Extract the (X, Y) coordinate from the center of the cell holding the provided text.  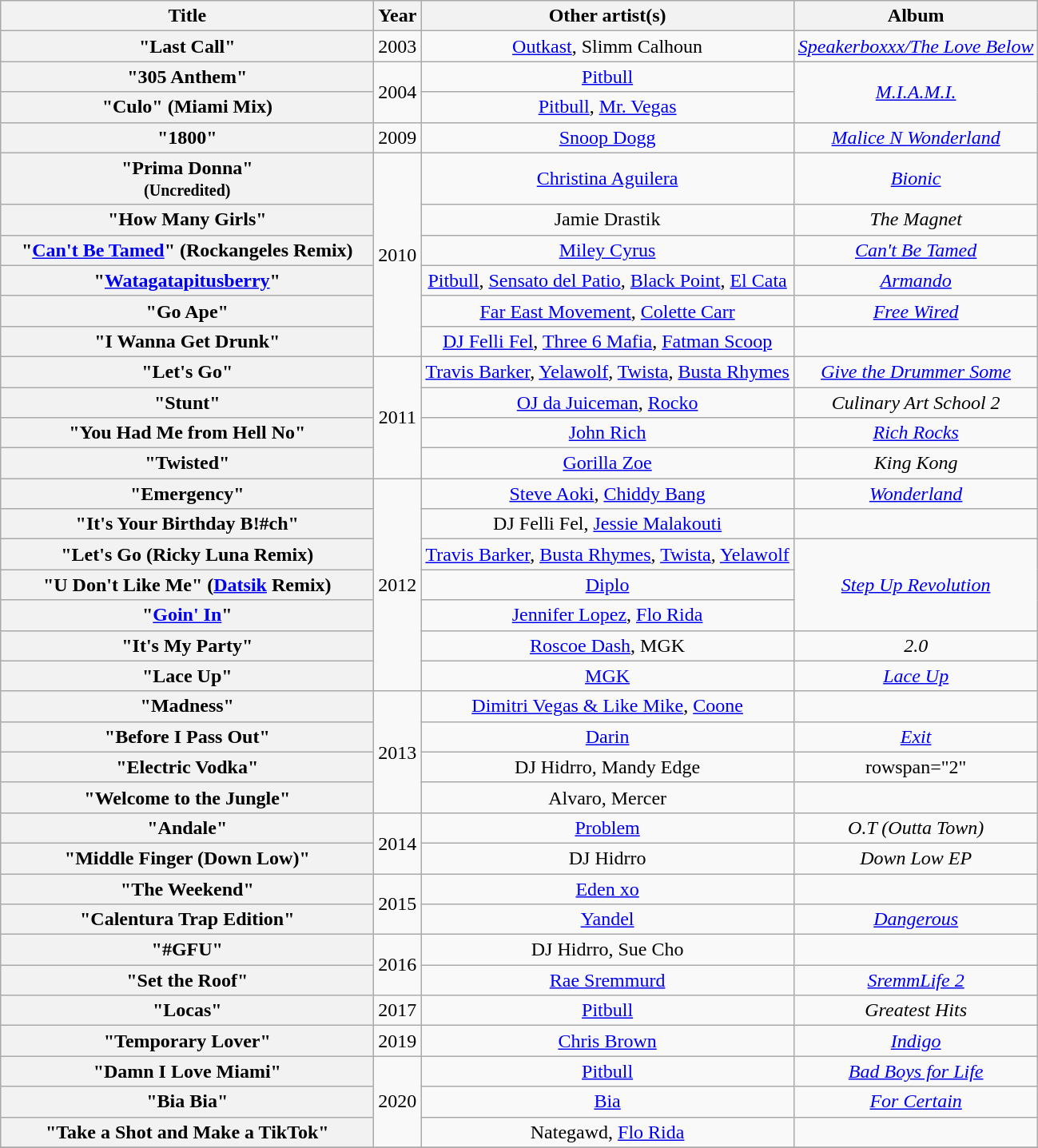
Alvaro, Mercer (607, 797)
2012 (398, 585)
"Let's Go" (187, 371)
Snoop Dogg (607, 137)
"Prima Donna"(Uncredited) (187, 179)
"Madness" (187, 706)
Outkast, Slimm Calhoun (607, 46)
2017 (398, 1011)
Chris Brown (607, 1041)
2003 (398, 46)
"Last Call" (187, 46)
2019 (398, 1041)
"Take a Shot and Make a TikTok" (187, 1132)
"1800" (187, 137)
"Set the Roof" (187, 980)
DJ Hidrro (607, 858)
DJ Hidrro, Sue Cho (607, 950)
"You Had Me from Hell No" (187, 433)
The Magnet (916, 220)
2.0 (916, 646)
"How Many Girls" (187, 220)
Free Wired (916, 311)
Problem (607, 828)
"It's My Party" (187, 646)
Jennifer Lopez, Flo Rida (607, 615)
rowspan="2" (916, 767)
"Culo" (Miami Mix) (187, 107)
"305 Anthem" (187, 77)
Yandel (607, 920)
Indigo (916, 1041)
"Locas" (187, 1011)
Greatest Hits (916, 1011)
Year (398, 16)
Eden xo (607, 889)
King Kong (916, 463)
DJ Felli Fel, Jessie Malakouti (607, 524)
Speakerboxxx/The Love Below (916, 46)
"Can't Be Tamed" (Rockangeles Remix) (187, 250)
Steve Aoki, Chiddy Bang (607, 494)
2015 (398, 904)
"Go Ape" (187, 311)
Jamie Drastik (607, 220)
"Before I Pass Out" (187, 737)
Rich Rocks (916, 433)
2011 (398, 417)
"Twisted" (187, 463)
Wonderland (916, 494)
"#GFU" (187, 950)
Album (916, 16)
DJ Hidrro, Mandy Edge (607, 767)
Diplo (607, 585)
"U Don't Like Me" (Datsik Remix) (187, 585)
Travis Barker, Yelawolf, Twista, Busta Rhymes (607, 371)
"Goin' In" (187, 615)
2014 (398, 843)
"Andale" (187, 828)
2009 (398, 137)
Rae Sremmurd (607, 980)
Give the Drummer Some (916, 371)
"Welcome to the Jungle" (187, 797)
"Let's Go (Ricky Luna Remix) (187, 554)
SremmLife 2 (916, 980)
Bionic (916, 179)
"Damn I Love Miami" (187, 1071)
Pitbull, Sensato del Patio, Black Point, El Cata (607, 280)
Bad Boys for Life (916, 1071)
Darin (607, 737)
"I Wanna Get Drunk" (187, 341)
Dangerous (916, 920)
2010 (398, 254)
Gorilla Zoe (607, 463)
Lace Up (916, 676)
"Temporary Lover" (187, 1041)
Travis Barker, Busta Rhymes, Twista, Yelawolf (607, 554)
Exit (916, 737)
"Stunt" (187, 402)
For Certain (916, 1102)
2013 (398, 752)
"Electric Vodka" (187, 767)
Step Up Revolution (916, 585)
2004 (398, 92)
Nategawd, Flo Rida (607, 1132)
"Watagatapitusberry" (187, 280)
Bia (607, 1102)
Culinary Art School 2 (916, 402)
"It's Your Birthday B!#ch" (187, 524)
MGK (607, 676)
Armando (916, 280)
Down Low EP (916, 858)
Pitbull, Mr. Vegas (607, 107)
"Emergency" (187, 494)
DJ Felli Fel, Three 6 Mafia, Fatman Scoop (607, 341)
OJ da Juiceman, Rocko (607, 402)
O.T (Outta Town) (916, 828)
Roscoe Dash, MGK (607, 646)
Christina Aguilera (607, 179)
"Calentura Trap Edition" (187, 920)
Other artist(s) (607, 16)
"Bia Bia" (187, 1102)
2016 (398, 965)
"The Weekend" (187, 889)
Can't Be Tamed (916, 250)
Dimitri Vegas & Like Mike, Coone (607, 706)
Malice N Wonderland (916, 137)
Far East Movement, Colette Carr (607, 311)
"Lace Up" (187, 676)
Miley Cyrus (607, 250)
Title (187, 16)
"Middle Finger (Down Low)" (187, 858)
John Rich (607, 433)
2020 (398, 1102)
M.I.A.M.I. (916, 92)
